For the text-containing cell, return its midpoint in [x, y] coordinate format. 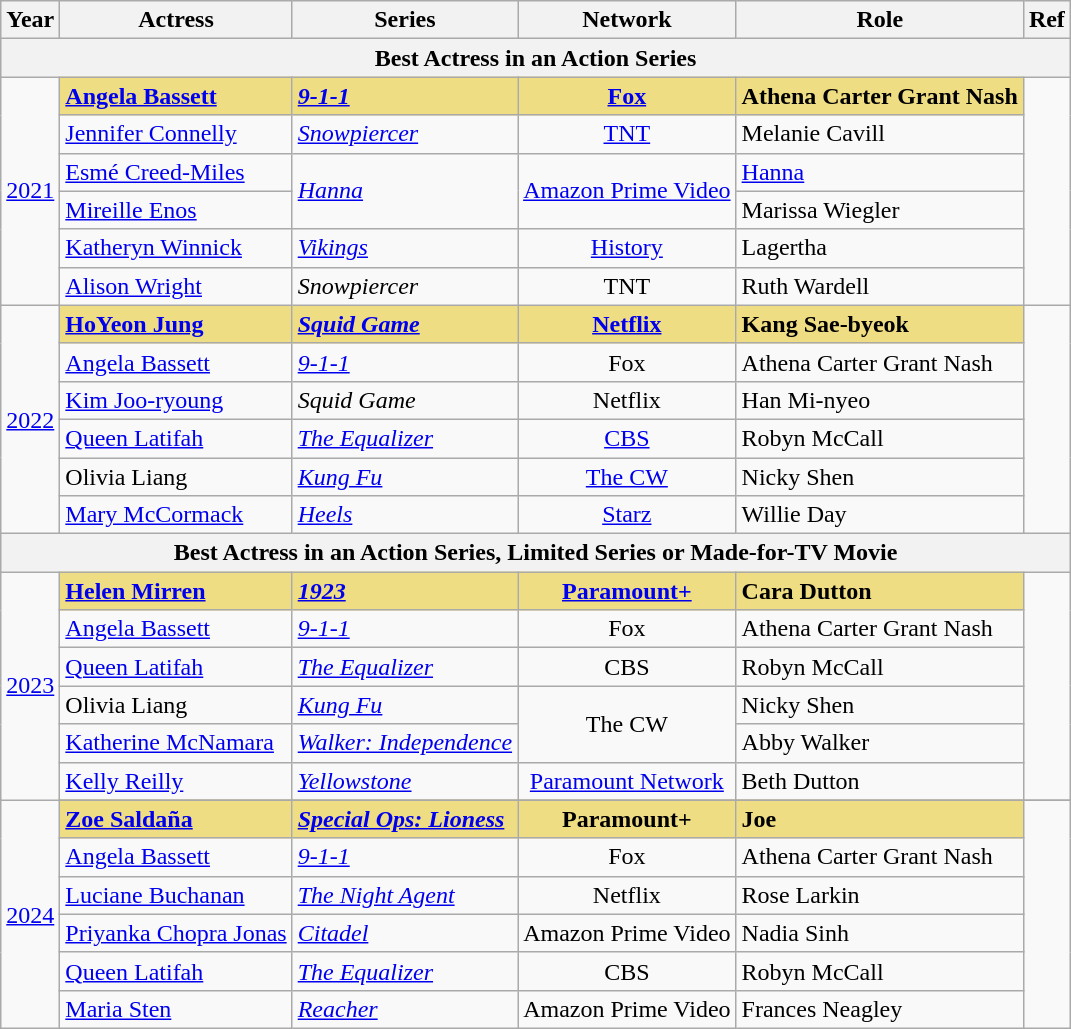
Marissa Wiegler [880, 210]
Best Actress in an Action Series [536, 58]
Beth Dutton [880, 781]
Starz [627, 515]
Cara Dutton [880, 591]
Actress [176, 20]
Luciane Buchanan [176, 895]
Zoe Saldaña [176, 819]
Maria Sten [176, 1009]
2024 [30, 914]
Citadel [404, 933]
Best Actress in an Action Series, Limited Series or Made-for-TV Movie [536, 553]
Kang Sae-byeok [880, 324]
2023 [30, 686]
Han Mi-nyeo [880, 400]
Series [404, 20]
Paramount Network [627, 781]
2021 [30, 191]
Rose Larkin [880, 895]
Mary McCormack [176, 515]
Melanie Cavill [880, 134]
Yellowstone [404, 781]
Reacher [404, 1009]
Alison Wright [176, 286]
Helen Mirren [176, 591]
Katheryn Winnick [176, 248]
Year [30, 20]
Esmé Creed-Miles [176, 172]
Abby Walker [880, 743]
Jennifer Connelly [176, 134]
Ruth Wardell [880, 286]
Willie Day [880, 515]
2022 [30, 419]
Joe [880, 819]
Walker: Independence [404, 743]
Mireille Enos [176, 210]
Kelly Reilly [176, 781]
Heels [404, 515]
History [627, 248]
Nadia Sinh [880, 933]
HoYeon Jung [176, 324]
Priyanka Chopra Jonas [176, 933]
1923 [404, 591]
Network [627, 20]
Vikings [404, 248]
Role [880, 20]
Special Ops: Lioness [404, 819]
Lagertha [880, 248]
Frances Neagley [880, 1009]
Kim Joo-ryoung [176, 400]
Ref [1046, 20]
Katherine McNamara [176, 743]
The Night Agent [404, 895]
